For the text-containing cell, return its midpoint in (X, Y) coordinate format. 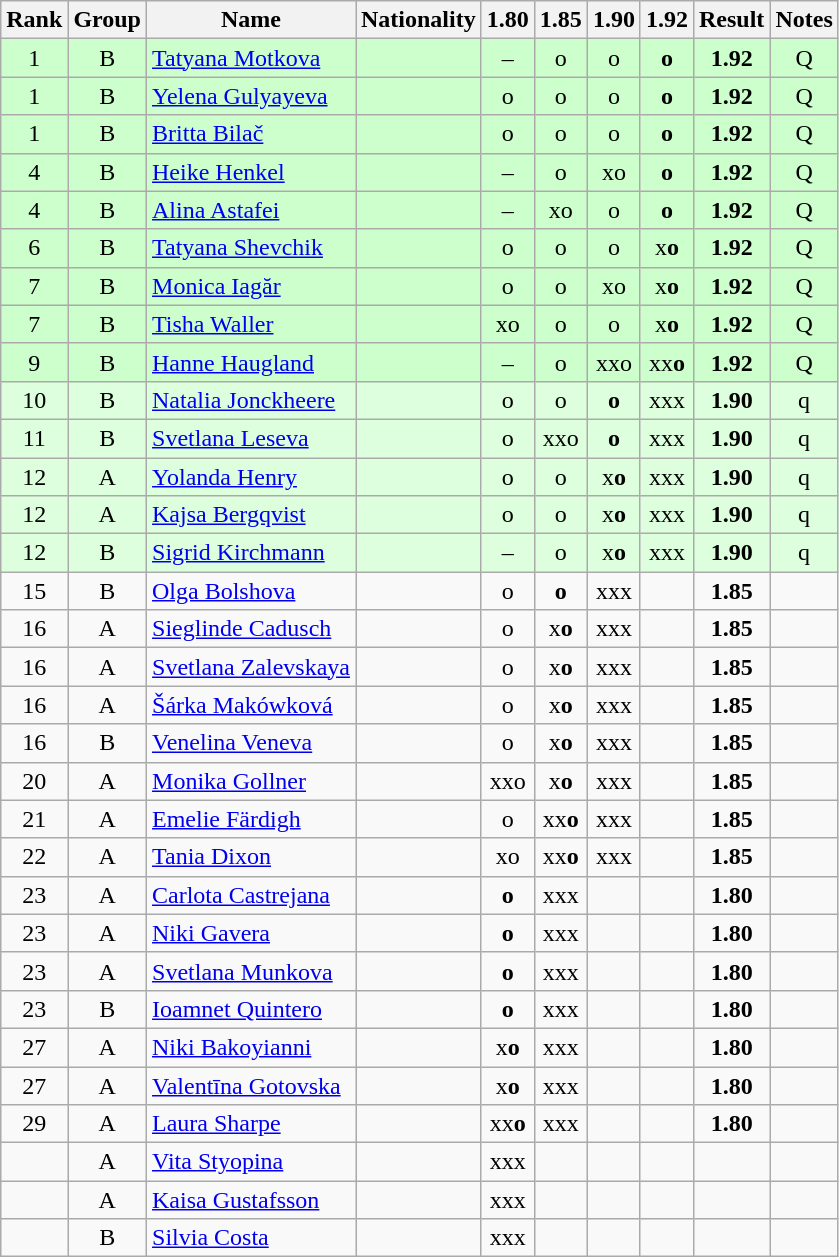
Monika Gollner (252, 781)
Alina Astafei (252, 210)
Emelie Färdigh (252, 819)
Natalia Jonckheere (252, 400)
Group (108, 20)
Kajsa Bergqvist (252, 515)
Kaisa Gustafsson (252, 1200)
Ioamnet Quintero (252, 1009)
Yolanda Henry (252, 477)
Britta Bilač (252, 134)
Laura Sharpe (252, 1124)
Name (252, 20)
20 (34, 781)
Svetlana Leseva (252, 438)
6 (34, 248)
Result (731, 20)
22 (34, 857)
Yelena Gulyayeva (252, 96)
29 (34, 1124)
Rank (34, 20)
Niki Gavera (252, 933)
Tatyana Motkova (252, 58)
Vita Styopina (252, 1162)
9 (34, 362)
Niki Bakoyianni (252, 1047)
Tania Dixon (252, 857)
Sigrid Kirchmann (252, 553)
Heike Henkel (252, 172)
Sieglinde Cadusch (252, 629)
Šárka Makówková (252, 705)
Nationality (419, 20)
Tisha Waller (252, 324)
Notes (804, 20)
Carlota Castrejana (252, 895)
Silvia Costa (252, 1238)
Svetlana Munkova (252, 971)
Tatyana Shevchik (252, 248)
15 (34, 591)
Valentīna Gotovska (252, 1085)
11 (34, 438)
21 (34, 819)
Svetlana Zalevskaya (252, 667)
Hanne Haugland (252, 362)
10 (34, 400)
Monica Iagăr (252, 286)
Venelina Veneva (252, 743)
Olga Bolshova (252, 591)
